Scan for the cell matching the given text and deliver its [x, y] coordinate at center. 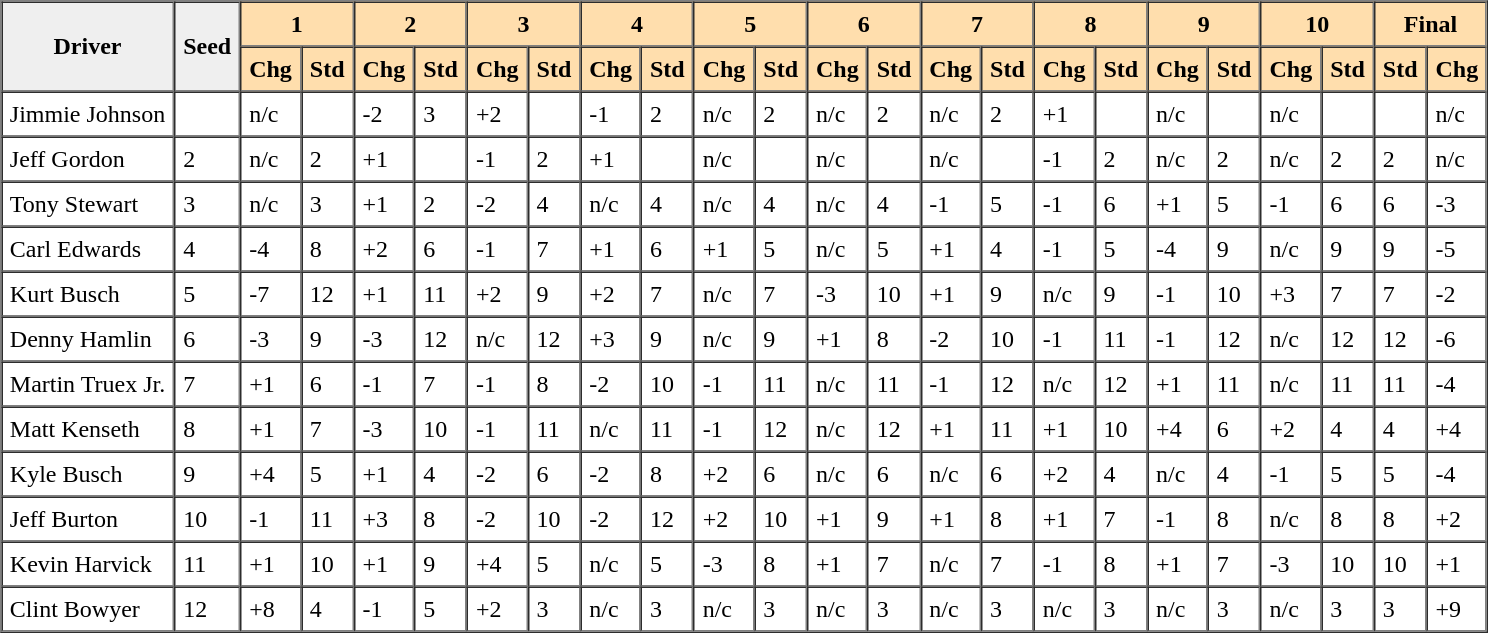
Final [1430, 24]
Jeff Burton [88, 518]
Matt Kenseth [88, 428]
-5 [1458, 248]
Kyle Busch [88, 474]
Tony Stewart [88, 204]
-6 [1458, 338]
1 [296, 24]
Carl Edwards [88, 248]
Martin Truex Jr. [88, 384]
Driver [88, 47]
Jimmie Johnson [88, 114]
Seed [207, 47]
Kevin Harvick [88, 564]
+8 [270, 608]
Denny Hamlin [88, 338]
Clint Bowyer [88, 608]
-7 [270, 294]
+9 [1458, 608]
Kurt Busch [88, 294]
Jeff Gordon [88, 158]
